Extract the [X, Y] coordinate from the center of the cell holding the provided text.  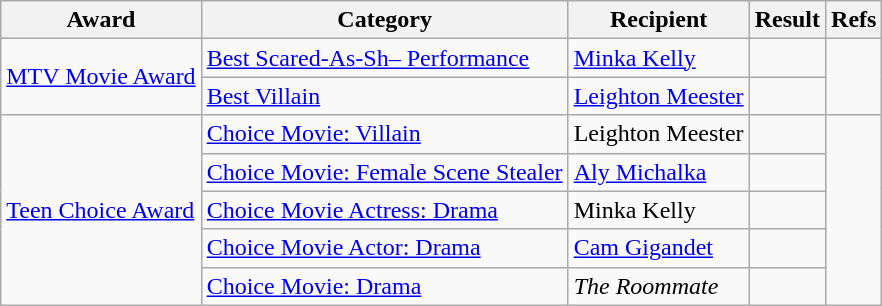
The Roommate [658, 286]
Refs [854, 20]
MTV Movie Award [101, 77]
Result [787, 20]
Teen Choice Award [101, 210]
Best Scared-As-Sh– Performance [384, 58]
Choice Movie: Drama [384, 286]
Cam Gigandet [658, 248]
Category [384, 20]
Award [101, 20]
Best Villain [384, 96]
Choice Movie: Villain [384, 134]
Choice Movie Actress: Drama [384, 210]
Aly Michalka [658, 172]
Choice Movie: Female Scene Stealer [384, 172]
Choice Movie Actor: Drama [384, 248]
Recipient [658, 20]
